Identify which cell holds the provided text, then report its [X, Y] central coordinate. 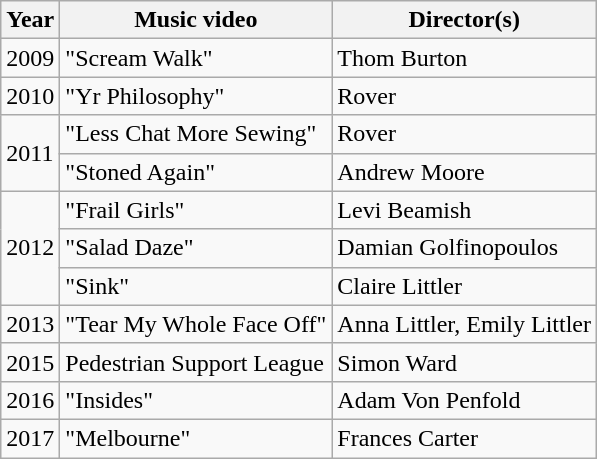
"Salad Daze" [196, 248]
2012 [30, 248]
Frances Carter [464, 438]
Year [30, 20]
2016 [30, 400]
Anna Littler, Emily Littler [464, 324]
"Yr Philosophy" [196, 96]
Director(s) [464, 20]
"Sink" [196, 286]
Claire Littler [464, 286]
Damian Golfinopoulos [464, 248]
2011 [30, 153]
"Scream Walk" [196, 58]
"Stoned Again" [196, 172]
2017 [30, 438]
Pedestrian Support League [196, 362]
Music video [196, 20]
"Insides" [196, 400]
"Less Chat More Sewing" [196, 134]
"Tear My Whole Face Off" [196, 324]
2010 [30, 96]
Adam Von Penfold [464, 400]
2009 [30, 58]
Andrew Moore [464, 172]
2015 [30, 362]
"Frail Girls" [196, 210]
2013 [30, 324]
"Melbourne" [196, 438]
Thom Burton [464, 58]
Levi Beamish [464, 210]
Simon Ward [464, 362]
